Capture the cell that displays the provided text and extract its [X, Y] central coordinate. 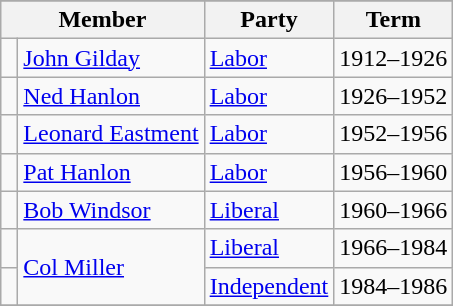
Leonard Eastment [111, 134]
1960–1966 [394, 210]
1956–1960 [394, 172]
1984–1986 [394, 286]
Independent [269, 286]
John Gilday [111, 58]
1952–1956 [394, 134]
Member [102, 20]
Ned Hanlon [111, 96]
Term [394, 20]
Col Miller [111, 267]
1912–1926 [394, 58]
Pat Hanlon [111, 172]
Bob Windsor [111, 210]
1966–1984 [394, 248]
Party [269, 20]
1926–1952 [394, 96]
